Provide the [X, Y] coordinate of the cell's center where the given text is located.  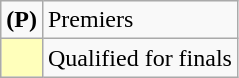
Premiers [140, 20]
(P) [22, 20]
Qualified for finals [140, 58]
